Detect which cell encompasses the target text, then output its [X, Y] center coordinate. 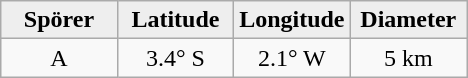
2.1° W [292, 58]
5 km [408, 58]
3.4° S [175, 58]
Latitude [175, 20]
Diameter [408, 20]
Spörer [59, 20]
A [59, 58]
Longitude [292, 20]
